Scan for the cell matching the given text and deliver its (X, Y) coordinate at center. 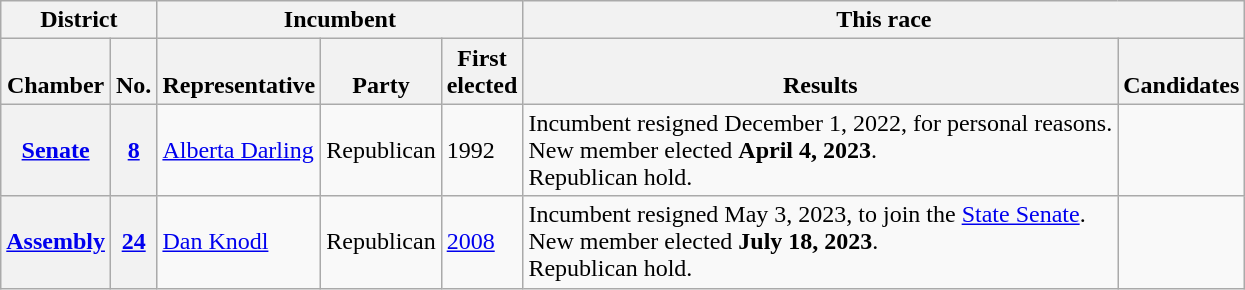
Dan Knodl (239, 242)
8 (133, 150)
This race (884, 20)
No. (133, 72)
Results (820, 72)
24 (133, 242)
Alberta Darling (239, 150)
Assembly (56, 242)
Incumbent resigned December 1, 2022, for personal reasons.New member elected April 4, 2023.Republican hold. (820, 150)
Chamber (56, 72)
Incumbent resigned May 3, 2023, to join the State Senate.New member elected July 18, 2023.Republican hold. (820, 242)
Party (381, 72)
District (79, 20)
Incumbent (340, 20)
Representative (239, 72)
1992 (482, 150)
Senate (56, 150)
Candidates (1182, 72)
2008 (482, 242)
Firstelected (482, 72)
